Extract the (X, Y) coordinate from the center of the cell holding the provided text.  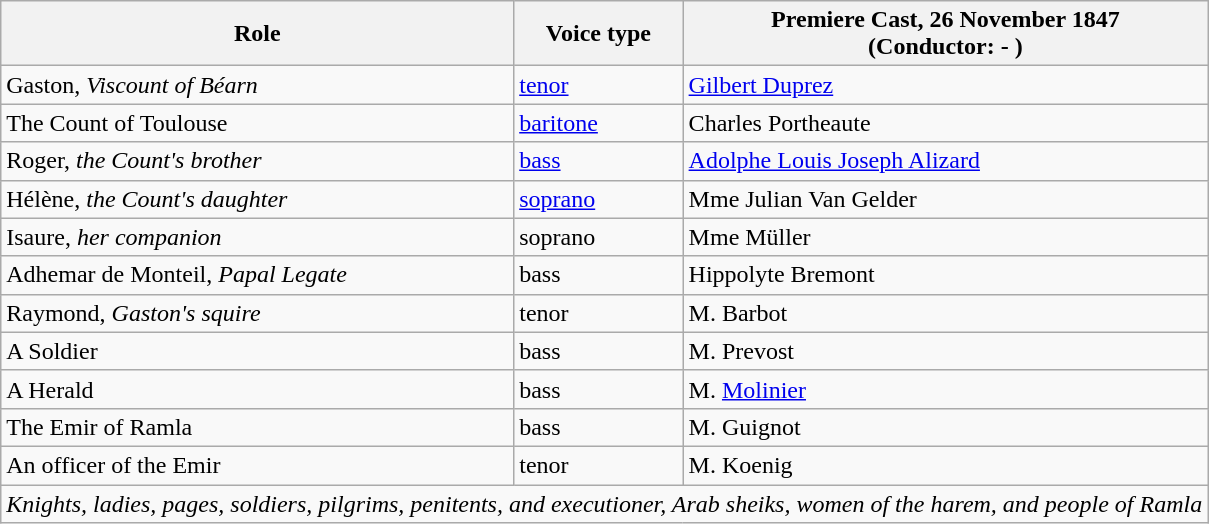
Adhemar de Monteil, Papal Legate (258, 275)
Charles Portheaute (946, 123)
Mme Julian Van Gelder (946, 199)
M. Guignot (946, 427)
Roger, the Count's brother (258, 161)
Adolphe Louis Joseph Alizard (946, 161)
M. Prevost (946, 351)
Premiere Cast, 26 November 1847 (Conductor: - ) (946, 34)
A Herald (258, 389)
M. Koenig (946, 465)
The Emir of Ramla (258, 427)
Hélène, the Count's daughter (258, 199)
Raymond, Gaston's squire (258, 313)
Mme Müller (946, 237)
baritone (598, 123)
M. Molinier (946, 389)
Hippolyte Bremont (946, 275)
Gilbert Duprez (946, 85)
The Count of Toulouse (258, 123)
Voice type (598, 34)
Isaure, her companion (258, 237)
Gaston, Viscount of Béarn (258, 85)
Knights, ladies, pages, soldiers, pilgrims, penitents, and executioner, Arab sheiks, women of the harem, and people of Ramla (604, 503)
M. Barbot (946, 313)
A Soldier (258, 351)
Role (258, 34)
An officer of the Emir (258, 465)
